From the cell containing the given text, extract its center point as (x, y) coordinate. 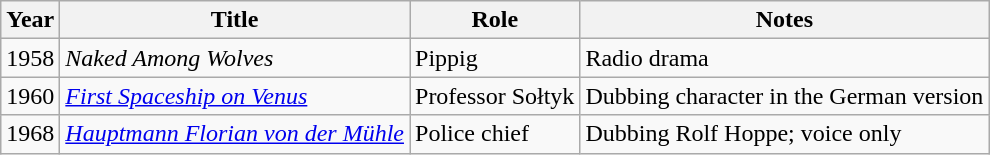
Police chief (495, 134)
Dubbing Rolf Hoppe; voice only (784, 134)
Pippig (495, 58)
Role (495, 20)
Year (30, 20)
1958 (30, 58)
First Spaceship on Venus (235, 96)
Radio drama (784, 58)
Professor Sołtyk (495, 96)
1960 (30, 96)
Hauptmann Florian von der Mühle (235, 134)
Notes (784, 20)
Title (235, 20)
Naked Among Wolves (235, 58)
Dubbing character in the German version (784, 96)
1968 (30, 134)
